Return [x, y] of the center of cell containing provided text 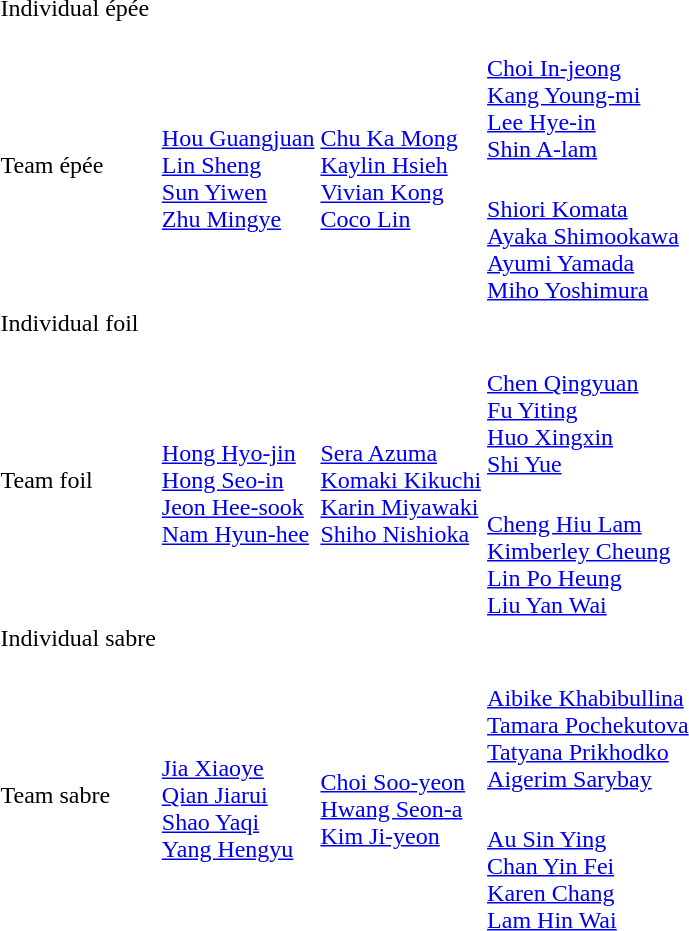
Chu Ka MongKaylin HsiehVivian KongCoco Lin [401, 166]
Sera AzumaKomaki KikuchiKarin MiyawakiShiho Nishioka [401, 480]
Hong Hyo-jinHong Seo-inJeon Hee-sookNam Hyun-hee [238, 480]
Hou GuangjuanLin ShengSun YiwenZhu Mingye [238, 166]
